Pinpoint the cell where the given text exists, returning its (X, Y) midpoint coordinate. 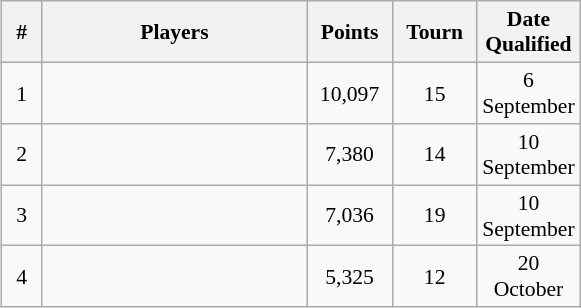
Tourn (434, 32)
14 (434, 154)
5,325 (350, 276)
4 (22, 276)
1 (22, 92)
3 (22, 216)
12 (434, 276)
6 September (528, 92)
Date Qualified (528, 32)
7,036 (350, 216)
19 (434, 216)
Players (174, 32)
2 (22, 154)
7,380 (350, 154)
20 October (528, 276)
Points (350, 32)
10,097 (350, 92)
15 (434, 92)
# (22, 32)
